Return the (X, Y) coordinate for the center point of the cell that contains the specified text.  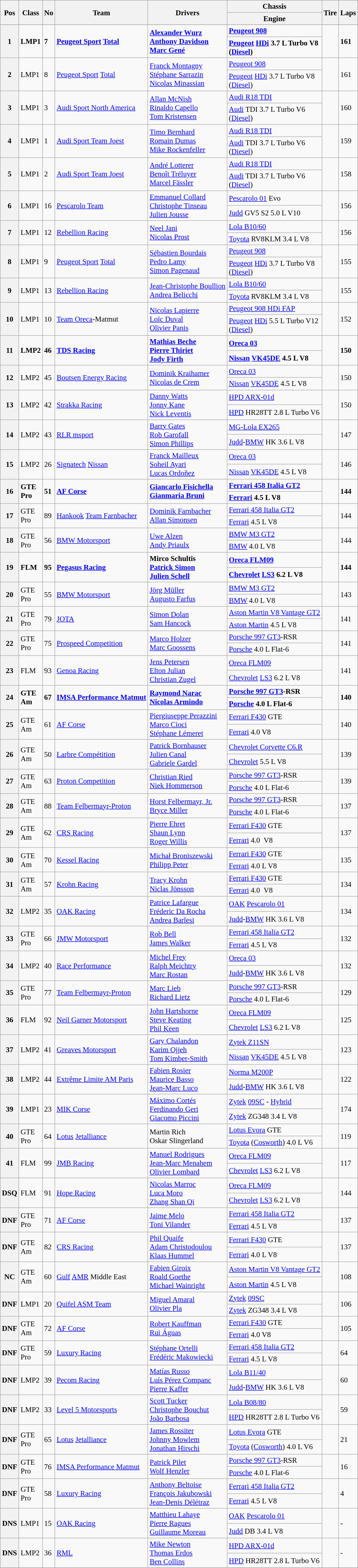
Judd DB 3.4 L V8 (275, 1531)
135 (348, 860)
45 (49, 377)
Gulf AMR Middle East (101, 1277)
Dominik Farnbacher Allan Simonsen (188, 516)
Anthony Beltoise François Jakubowski Jean-Denis Délétraz (188, 1494)
Timo Bernhard Romain Dumas Mike Rockenfeller (188, 141)
Tire (330, 12)
Team (101, 12)
89 (49, 516)
77 (49, 993)
Matías Russo Luís Pérez Companc Pierre Kaffer (188, 1380)
Franck Montagny Stéphane Sarrazin Nicolas Minassian (188, 74)
95 (49, 567)
66 (49, 939)
Emmanuel Collard Christophe Tinseau Julien Jousse (188, 206)
Scott Tucker Christophe Bouchut João Barbosa (188, 1410)
Hope Racing (101, 1193)
Pos (10, 12)
Gary Chalandon Karim Ojjeh Tom Kimber-Smith (188, 1050)
Pescarolo 01 Evo (275, 198)
André Lotterer Benoît Tréluyer Marcel Fässler (188, 174)
Piergiuseppe Perazzini Marco Cioci Stéphane Lémeret (188, 724)
147 (348, 435)
Judd GV5 S2 5.0 L V10 (275, 213)
22 (10, 643)
Audi Sport North America (101, 108)
Patrick Pilet Wolf Henzler (188, 1466)
Prospeed Competition (101, 643)
Zytek 09SC - Hybrid (275, 1102)
117 (348, 1163)
42 (49, 405)
JOTA (101, 618)
Franck Mailleux Soheil Ayari Lucas Ordoñez (188, 464)
Proton Competition (101, 782)
159 (348, 141)
Robert Kauffman Rui Águas (188, 1329)
Horst Felbermayr, Jr. Bryce Miller (188, 806)
160 (348, 108)
129 (348, 993)
Norma M200P (275, 1072)
Drivers (188, 12)
Marc Lieb Richard Lietz (188, 993)
152 (348, 319)
Chevrolet Corvette C6.R (275, 747)
Matthieu Lahaye Pierre Ragues Guillaume Moreau (188, 1523)
62 (49, 833)
91 (49, 1193)
Laps (348, 12)
Martin Rich Oskar Slingerland (188, 1136)
65 (49, 1439)
Dominik Kraihamer Nicolas de Crem (188, 377)
Miguel Amaral Olivier Pla (188, 1304)
105 (348, 1329)
11 (10, 351)
5 (10, 174)
Jörg Müller Augusto Farfus (188, 594)
Michał Broniszewski Philipp Peter (188, 860)
76 (49, 1466)
119 (348, 1136)
Zytek Z11SN (275, 1042)
Extrême Limite AM Paris (101, 1079)
6 (10, 206)
Patrick Bornhauser Julien Canal Gabriele Gardel (188, 754)
Pegasus Racing (101, 567)
Christian Ried Niek Hommerson (188, 782)
Simon Dolan Sam Hancock (188, 618)
Nicolas Marroc Luca Moro Zhang Shan Qi (188, 1193)
Peugeot 908 HDi FAP (275, 309)
82 (49, 1247)
38 (10, 1079)
Team Oreca-Matmut (101, 319)
17 (10, 516)
Rob Bell James Walker (188, 939)
71 (49, 1220)
Jens Petersen Elton Julian Christian Zugel (188, 670)
DSQ (10, 1193)
34 (10, 966)
106 (348, 1304)
Race Performance (101, 966)
James Rossiter Johnny Mowlem Jonathan Hirschi (188, 1439)
Mirco Schultis Patrick Simon Julien Schell (188, 567)
JMB Racing (101, 1163)
72 (49, 1329)
Class (31, 12)
Kessel Racing (101, 860)
Level 5 Motorsports (101, 1410)
30 (10, 860)
32 (10, 911)
RML (101, 1553)
125 (348, 1020)
99 (49, 1163)
123 (348, 1050)
63 (49, 782)
37 (10, 1050)
Giancarlo Fisichella Gianmaria Bruni (188, 491)
Patrice Lafargue Fréderic Da Rocha Andrea Barlesi (188, 911)
31 (10, 884)
61 (49, 724)
14 (10, 435)
122 (348, 1079)
Engine (275, 19)
RLR msport (101, 435)
Krohn Racing (101, 884)
28 (10, 806)
24 (10, 697)
MG-Lola EX265 (275, 427)
79 (49, 618)
Michel Frey Ralph Meichtry Marc Rostan (188, 966)
Fabien Rosier Maurice Basso Jean-Marc Luco (188, 1079)
Lola B08/80 (275, 1402)
Genoa Racing (101, 670)
Allan McNish Rinaldo Capello Tom Kristensen (188, 108)
Jean-Christophe Boullion Andrea Belicchi (188, 290)
Strakka Racing (101, 405)
43 (49, 435)
JMW Motorsport (101, 939)
143 (348, 594)
56 (49, 540)
70 (49, 860)
Pescarolo Team (101, 206)
Fabien Giroix Roald Goethe Michael Wainright (188, 1277)
158 (348, 174)
Larbre Compétition (101, 754)
Mike Newton Thomas Erdos Ben Collins (188, 1553)
NC (10, 1277)
44 (49, 1079)
Chevrolet 5.5 L V8 (275, 762)
Raymond Narac Nicolas Armindo (188, 697)
Phil Quaife Adam Christodoulou Klaas Hummel (188, 1247)
88 (49, 806)
No (49, 12)
Máximo Cortés Ferdinando Geri Giacomo Piccini (188, 1109)
58 (49, 1494)
50 (49, 754)
Greaves Motorsport (101, 1050)
67 (49, 697)
Boutsen Energy Racing (101, 377)
92 (49, 1020)
25 (10, 724)
55 (49, 594)
Peugeot HDi 5.5 L Turbo V12(Diesel) (275, 325)
19 (10, 567)
Signatech Nissan (101, 464)
John Hartshorne Steve Keating Phil Keen (188, 1020)
Mathias Beche Pierre Thiriet Jody Firth (188, 351)
Alexander Wurz Anthony Davidson Marc Gené (188, 41)
Stéphane Ortelli Frédéric Makowiecki (188, 1353)
46 (49, 351)
27 (10, 782)
MIK Corse (101, 1109)
Zytek 09SC (275, 1298)
Tracy Krohn Niclas Jönsson (188, 884)
29 (10, 833)
18 (10, 540)
Pecom Racing (101, 1380)
Quifel ASM Team (101, 1304)
93 (49, 670)
Barry Gates Rob Garofall Simon Phillips (188, 435)
Neel Jani Nicolas Prost (188, 233)
Jaime Melo Toni Vilander (188, 1220)
Chassis (275, 6)
Hankook Team Farnbacher (101, 516)
146 (348, 464)
Neil Garner Motorsport (101, 1020)
Lola B11/40 (275, 1372)
TDS Racing (101, 351)
51 (49, 491)
174 (348, 1109)
Manuel Rodrigues Jean-Marc Menahem Olivier Lombard (188, 1163)
75 (49, 643)
108 (348, 1277)
57 (49, 884)
Nicolas Lapierre Loïc Duval Olivier Panis (188, 319)
Marco Holzer Marc Goossens (188, 643)
Sébastien Bourdais Pedro Lamy Simon Pagenaud (188, 261)
Danny Watts Jonny Kane Nick Leventis (188, 405)
Pierre Ehret Shaun Lynn Roger Willis (188, 833)
Uwe Alzen Andy Priaulx (188, 540)
